Pinpoint the cell where the given text exists, returning its [X, Y] midpoint coordinate. 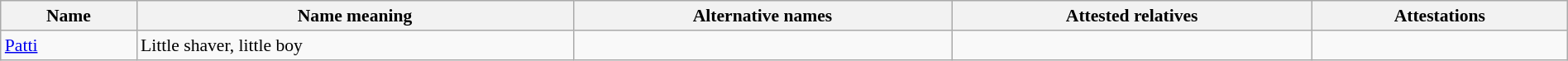
Alternative names [762, 16]
Attested relatives [1131, 16]
Attestations [1439, 16]
Name [69, 16]
Patti [69, 45]
Name meaning [355, 16]
Little shaver, little boy [355, 45]
